Pinpoint the cell where the given text exists, returning its (X, Y) midpoint coordinate. 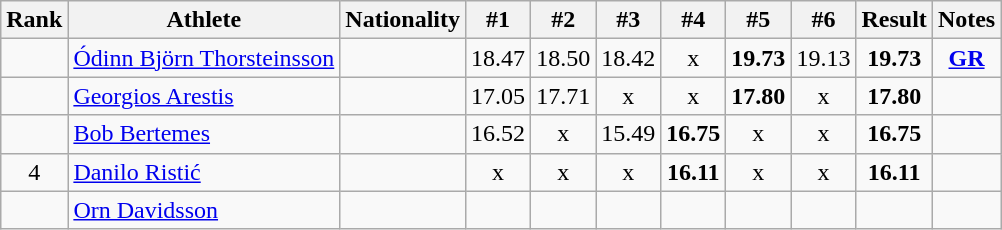
Notes (966, 20)
4 (34, 172)
Athlete (204, 20)
#3 (628, 20)
18.47 (498, 58)
19.13 (824, 58)
Orn Davidsson (204, 210)
16.52 (498, 134)
17.05 (498, 96)
Nationality (403, 20)
#1 (498, 20)
Result (894, 20)
17.71 (564, 96)
GR (966, 58)
#6 (824, 20)
#2 (564, 20)
Danilo Ristić (204, 172)
Georgios Arestis (204, 96)
18.42 (628, 58)
Rank (34, 20)
Bob Bertemes (204, 134)
15.49 (628, 134)
#4 (694, 20)
#5 (758, 20)
Ódinn Björn Thorsteinsson (204, 58)
18.50 (564, 58)
